Return the (X, Y) coordinate for the center point of the cell that contains the specified text.  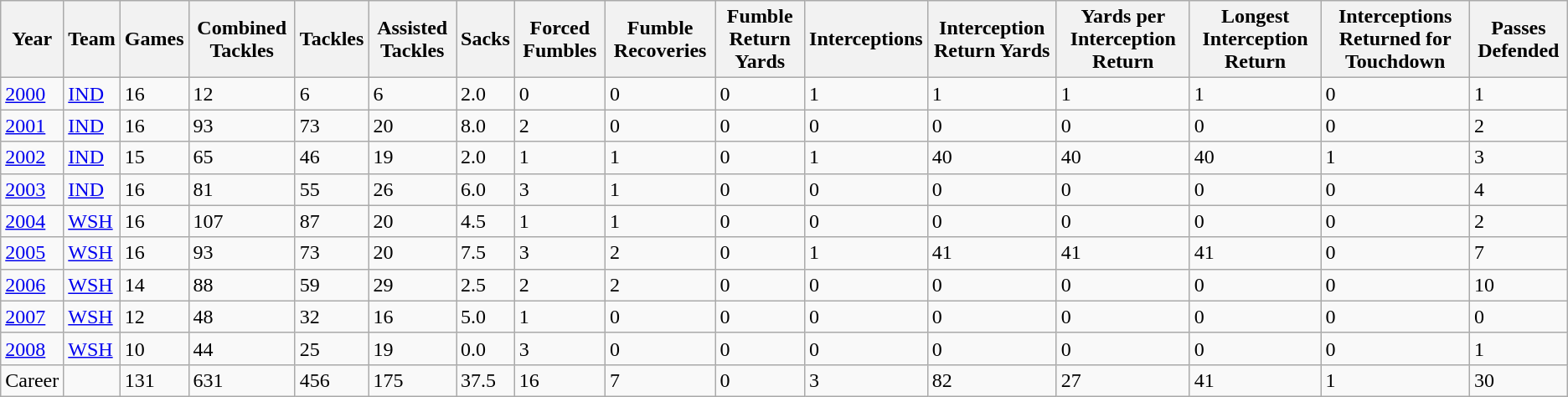
4 (1518, 189)
4.5 (486, 221)
Passes Defended (1518, 39)
7.5 (486, 253)
Sacks (486, 39)
Interceptions (866, 39)
48 (241, 317)
Tackles (332, 39)
2004 (32, 221)
55 (332, 189)
32 (332, 317)
81 (241, 189)
175 (412, 380)
Fumble Recoveries (660, 39)
37.5 (486, 380)
2003 (32, 189)
8.0 (486, 126)
Interception Return Yards (992, 39)
2006 (32, 285)
Interceptions Returned for Touchdown (1395, 39)
2000 (32, 94)
6.0 (486, 189)
46 (332, 157)
Forced Fumbles (560, 39)
0.0 (486, 348)
44 (241, 348)
Team (92, 39)
2005 (32, 253)
65 (241, 157)
87 (332, 221)
5.0 (486, 317)
59 (332, 285)
29 (412, 285)
27 (1122, 380)
82 (992, 380)
2001 (32, 126)
107 (241, 221)
Fumble Return Yards (761, 39)
Longest Interception Return (1255, 39)
Games (154, 39)
2007 (32, 317)
88 (241, 285)
131 (154, 380)
456 (332, 380)
Yards per Interception Return (1122, 39)
Career (32, 380)
2002 (32, 157)
Combined Tackles (241, 39)
25 (332, 348)
2.5 (486, 285)
14 (154, 285)
Assisted Tackles (412, 39)
631 (241, 380)
2008 (32, 348)
15 (154, 157)
Year (32, 39)
26 (412, 189)
30 (1518, 380)
